Determine the [x, y] coordinate at the center of the cell enclosing the given text.  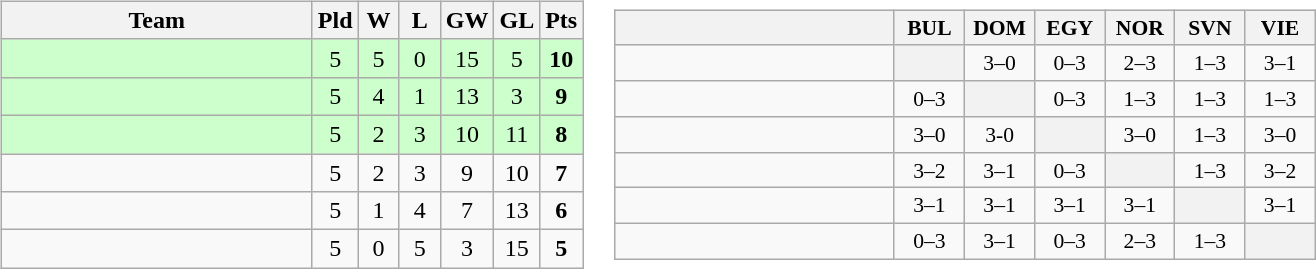
GW [467, 20]
3-0 [999, 135]
8 [562, 134]
W [378, 20]
6 [562, 211]
Pts [562, 20]
VIE [1280, 28]
DOM [999, 28]
L [420, 20]
GL [517, 20]
11 [517, 134]
Team [156, 20]
SVN [1210, 28]
EGY [1070, 28]
NOR [1140, 28]
BUL [929, 28]
Pld [335, 20]
